Locate the cell with the specified text and output its [x, y] center coordinate. 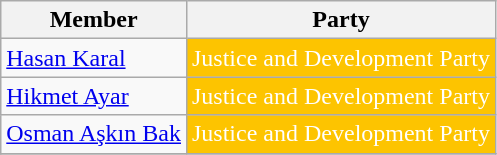
Member [94, 20]
Hasan Karal [94, 58]
Party [340, 20]
Hikmet Ayar [94, 96]
Osman Aşkın Bak [94, 134]
